Locate the cell with the specified text and output its (X, Y) center coordinate. 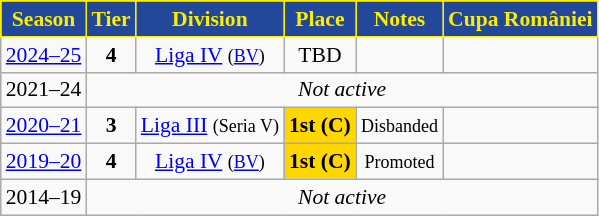
Liga III (Seria V) (210, 126)
2014–19 (44, 197)
Place (320, 19)
Season (44, 19)
Promoted (400, 162)
Tier (110, 19)
Notes (400, 19)
2024–25 (44, 55)
2021–24 (44, 90)
2020–21 (44, 126)
3 (110, 126)
TBD (320, 55)
Division (210, 19)
2019–20 (44, 162)
Cupa României (520, 19)
Disbanded (400, 126)
